Extract the [X, Y] coordinate from the center of the cell holding the provided text.  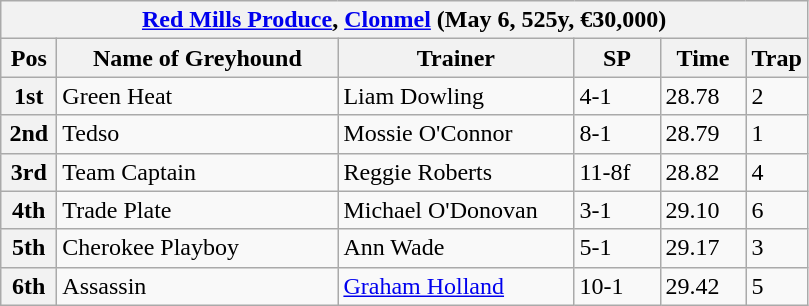
5th [29, 248]
Trade Plate [198, 210]
Assassin [198, 286]
4th [29, 210]
Red Mills Produce, Clonmel (May 6, 525y, €30,000) [404, 20]
3rd [29, 172]
5-1 [617, 248]
Team Captain [198, 172]
Graham Holland [456, 286]
4-1 [617, 96]
1 [776, 134]
29.10 [703, 210]
SP [617, 58]
8-1 [617, 134]
28.82 [703, 172]
Trainer [456, 58]
Green Heat [198, 96]
4 [776, 172]
10-1 [617, 286]
1st [29, 96]
29.42 [703, 286]
3 [776, 248]
Reggie Roberts [456, 172]
11-8f [617, 172]
Name of Greyhound [198, 58]
28.79 [703, 134]
Trap [776, 58]
5 [776, 286]
Tedso [198, 134]
Time [703, 58]
Cherokee Playboy [198, 248]
3-1 [617, 210]
29.17 [703, 248]
6 [776, 210]
2nd [29, 134]
Mossie O'Connor [456, 134]
Pos [29, 58]
6th [29, 286]
2 [776, 96]
Liam Dowling [456, 96]
Ann Wade [456, 248]
28.78 [703, 96]
Michael O'Donovan [456, 210]
